Search for the cell housing the specified text and yield its (X, Y) center coordinate. 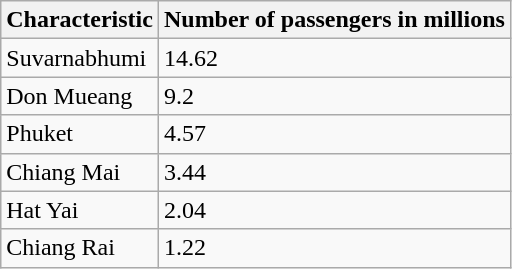
2.04 (334, 210)
Hat Yai (80, 210)
14.62 (334, 58)
Suvarnabhumi (80, 58)
4.57 (334, 134)
Chiang Mai (80, 172)
Number of passengers in millions (334, 20)
1.22 (334, 248)
3.44 (334, 172)
9.2 (334, 96)
Phuket (80, 134)
Chiang Rai (80, 248)
Characteristic (80, 20)
Don Mueang (80, 96)
